From the cell containing the given text, extract its center point as [X, Y] coordinate. 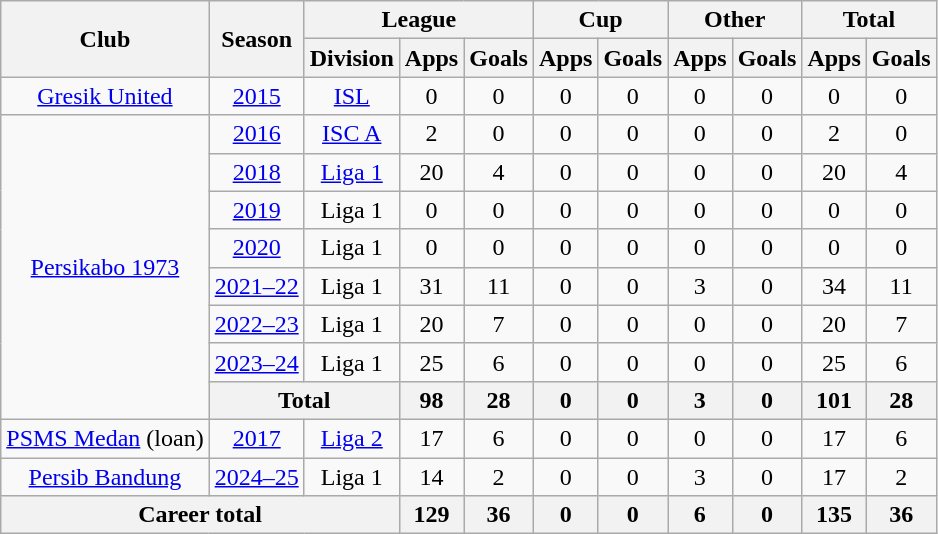
League [418, 20]
Cup [600, 20]
ISC A [352, 134]
2020 [256, 248]
2021–22 [256, 286]
PSMS Medan (loan) [105, 438]
Persikabo 1973 [105, 267]
ISL [352, 96]
Other [735, 20]
2023–24 [256, 362]
31 [431, 286]
135 [834, 515]
2016 [256, 134]
Liga 2 [352, 438]
2019 [256, 210]
2024–25 [256, 477]
2015 [256, 96]
2018 [256, 172]
34 [834, 286]
Gresik United [105, 96]
2017 [256, 438]
Club [105, 39]
Persib Bandung [105, 477]
Division [352, 58]
2022–23 [256, 324]
98 [431, 400]
Season [256, 39]
14 [431, 477]
129 [431, 515]
Career total [200, 515]
101 [834, 400]
